Return (x, y) of the center of cell containing provided text 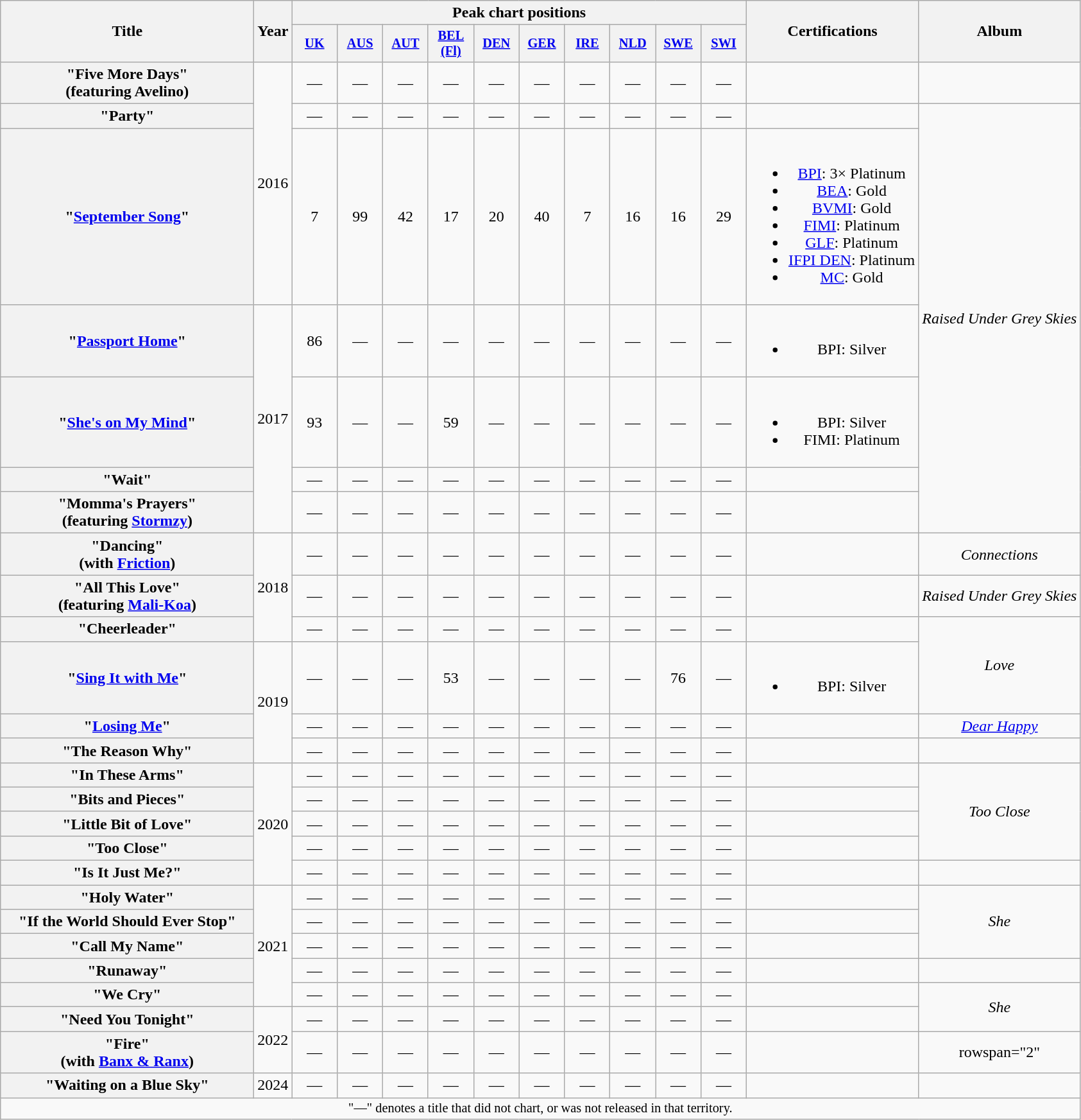
Peak chart positions (520, 13)
93 (314, 422)
"Party" (127, 116)
Year (273, 31)
"In These Arms" (127, 775)
"Runaway" (127, 970)
"We Cry" (127, 995)
IRE (588, 44)
"Need You Tonight" (127, 1019)
"Holy Water" (127, 897)
42 (405, 217)
BPI: SilverFIMI: Platinum (832, 422)
"Too Close" (127, 848)
― (724, 970)
"Little Bit of Love" (127, 823)
"Wait" (127, 479)
40 (541, 217)
BPI: 3× PlatinumBEA: GoldBVMI: GoldFIMI: PlatinumGLF: PlatinumIFPI DEN: PlatinumMC: Gold (832, 217)
29 (724, 217)
"Waiting on a Blue Sky" (127, 1085)
"All This Love"(featuring Mali-Koa) (127, 596)
NLD (633, 44)
"She's on My Mind" (127, 422)
99 (361, 217)
Album (1000, 31)
"Call My Name" (127, 946)
DEN (497, 44)
"September Song" (127, 217)
20 (497, 217)
AUT (405, 44)
2019 (273, 702)
"Bits and Pieces" (127, 799)
AUS (361, 44)
"—" denotes a title that did not chart, or was not released in that territory. (540, 1108)
76 (679, 678)
"If the World Should Ever Stop" (127, 922)
rowspan="2" (1000, 1053)
"Losing Me" (127, 726)
2017 (273, 419)
Too Close (1000, 811)
2016 (273, 183)
2022 (273, 1040)
GER (541, 44)
UK (314, 44)
SWI (724, 44)
53 (450, 678)
"Sing It with Me" (127, 678)
2024 (273, 1085)
2020 (273, 823)
17 (450, 217)
2018 (273, 587)
"Five More Days"(featuring Avelino) (127, 82)
"Dancing"(with Friction) (127, 555)
SWE (679, 44)
BEL(Fl) (450, 44)
Dear Happy (1000, 726)
86 (314, 341)
Connections (1000, 555)
Love (1000, 665)
Title (127, 31)
"Is It Just Me?" (127, 873)
59 (450, 422)
"Cheerleader" (127, 629)
2021 (273, 946)
"Fire"(with Banx & Ranx) (127, 1053)
"Passport Home" (127, 341)
"Momma's Prayers"(featuring Stormzy) (127, 512)
"The Reason Why" (127, 750)
Certifications (832, 31)
